Locate the cell with the specified text and output its (X, Y) center coordinate. 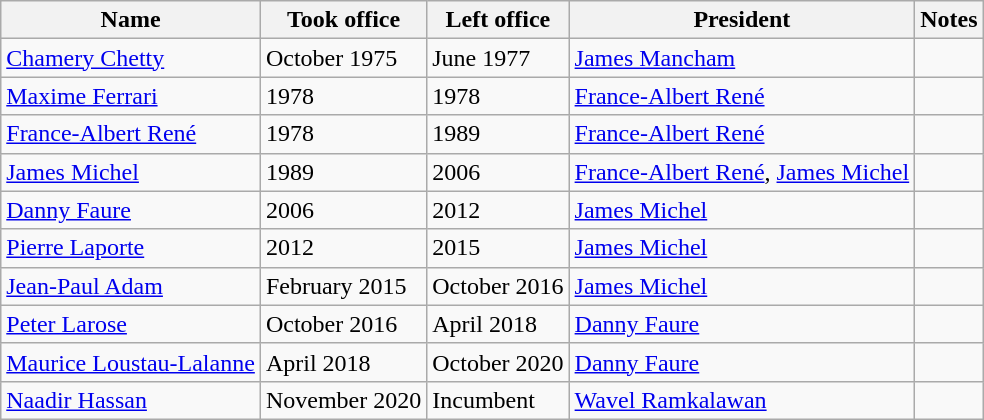
November 2020 (343, 400)
October 1975 (343, 58)
2015 (498, 248)
France-Albert René, James Michel (742, 172)
Wavel Ramkalawan (742, 400)
February 2015 (343, 286)
Took office (343, 20)
June 1977 (498, 58)
James Mancham (742, 58)
Left office (498, 20)
Incumbent (498, 400)
Peter Larose (131, 324)
October 2020 (498, 362)
Maurice Loustau-Lalanne (131, 362)
Pierre Laporte (131, 248)
Maxime Ferrari (131, 96)
Chamery Chetty (131, 58)
Jean-Paul Adam (131, 286)
President (742, 20)
Notes (949, 20)
Name (131, 20)
Naadir Hassan (131, 400)
